For the text-containing cell, return its midpoint in [X, Y] coordinate format. 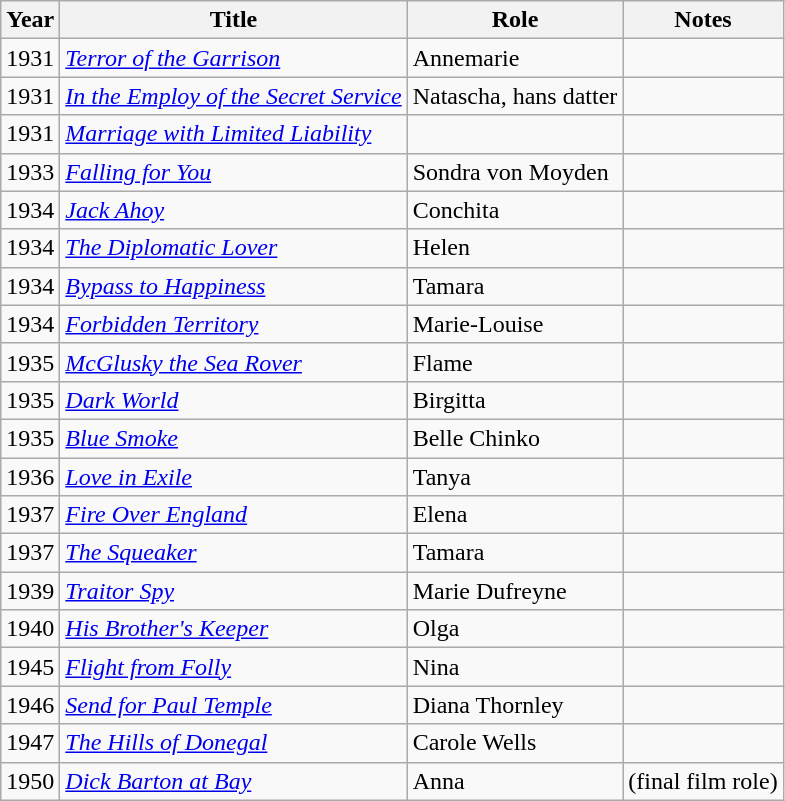
Terror of the Garrison [234, 58]
Marriage with Limited Liability [234, 134]
Nina [515, 667]
Flight from Folly [234, 667]
Jack Ahoy [234, 210]
Anna [515, 781]
Diana Thornley [515, 705]
Flame [515, 362]
In the Employ of the Secret Service [234, 96]
Forbidden Territory [234, 324]
Elena [515, 515]
Year [30, 20]
1936 [30, 477]
Send for Paul Temple [234, 705]
1946 [30, 705]
1945 [30, 667]
Helen [515, 248]
Dark World [234, 400]
Marie-Louise [515, 324]
(final film role) [703, 781]
Carole Wells [515, 743]
1933 [30, 172]
Role [515, 20]
Sondra von Moyden [515, 172]
The Hills of Donegal [234, 743]
1940 [30, 629]
Love in Exile [234, 477]
Conchita [515, 210]
Dick Barton at Bay [234, 781]
Fire Over England [234, 515]
1939 [30, 591]
Annemarie [515, 58]
Title [234, 20]
His Brother's Keeper [234, 629]
Bypass to Happiness [234, 286]
Belle Chinko [515, 438]
Notes [703, 20]
The Squeaker [234, 553]
Marie Dufreyne [515, 591]
1950 [30, 781]
Falling for You [234, 172]
Natascha, hans datter [515, 96]
Blue Smoke [234, 438]
1947 [30, 743]
The Diplomatic Lover [234, 248]
Traitor Spy [234, 591]
Birgitta [515, 400]
Olga [515, 629]
McGlusky the Sea Rover [234, 362]
Tanya [515, 477]
